Provide the (X, Y) coordinate of the cell's center where the given text is located.  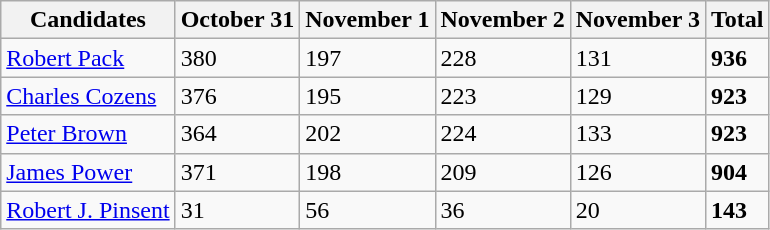
Robert J. Pinsent (88, 210)
133 (638, 134)
Charles Cozens (88, 96)
October 31 (238, 20)
James Power (88, 172)
202 (368, 134)
129 (638, 96)
904 (738, 172)
November 1 (368, 20)
376 (238, 96)
198 (368, 172)
209 (502, 172)
31 (238, 210)
364 (238, 134)
936 (738, 58)
Total (738, 20)
380 (238, 58)
371 (238, 172)
Candidates (88, 20)
197 (368, 58)
143 (738, 210)
228 (502, 58)
224 (502, 134)
Robert Pack (88, 58)
195 (368, 96)
56 (368, 210)
20 (638, 210)
131 (638, 58)
36 (502, 210)
Peter Brown (88, 134)
223 (502, 96)
November 2 (502, 20)
November 3 (638, 20)
126 (638, 172)
